Capture the cell that displays the provided text and extract its [X, Y] central coordinate. 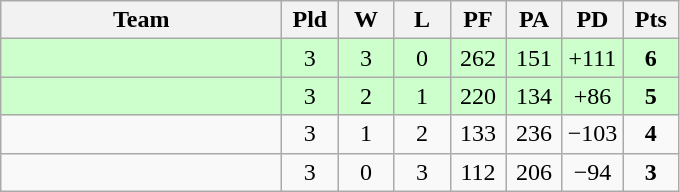
262 [478, 58]
+111 [592, 58]
220 [478, 96]
206 [534, 172]
−103 [592, 134]
5 [651, 96]
PD [592, 20]
−94 [592, 172]
PF [478, 20]
Pld [310, 20]
236 [534, 134]
L [422, 20]
134 [534, 96]
6 [651, 58]
112 [478, 172]
133 [478, 134]
W [366, 20]
151 [534, 58]
PA [534, 20]
Pts [651, 20]
4 [651, 134]
Team [142, 20]
+86 [592, 96]
